For the text-containing cell, return its midpoint in [x, y] coordinate format. 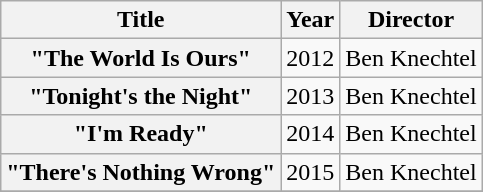
2012 [310, 58]
2015 [310, 172]
Title [141, 20]
2014 [310, 134]
"The World Is Ours" [141, 58]
2013 [310, 96]
"I'm Ready" [141, 134]
"Tonight's the Night" [141, 96]
Director [411, 20]
Year [310, 20]
"There's Nothing Wrong" [141, 172]
